For the text-containing cell, return its midpoint in (x, y) coordinate format. 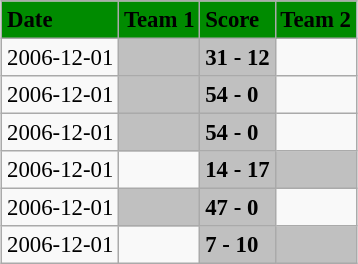
47 - 0 (238, 208)
Date (60, 20)
Score (238, 20)
Team 2 (316, 20)
14 - 17 (238, 170)
Team 1 (160, 20)
31 - 12 (238, 57)
7 - 10 (238, 245)
